From the cell containing the given text, extract its center point as (x, y) coordinate. 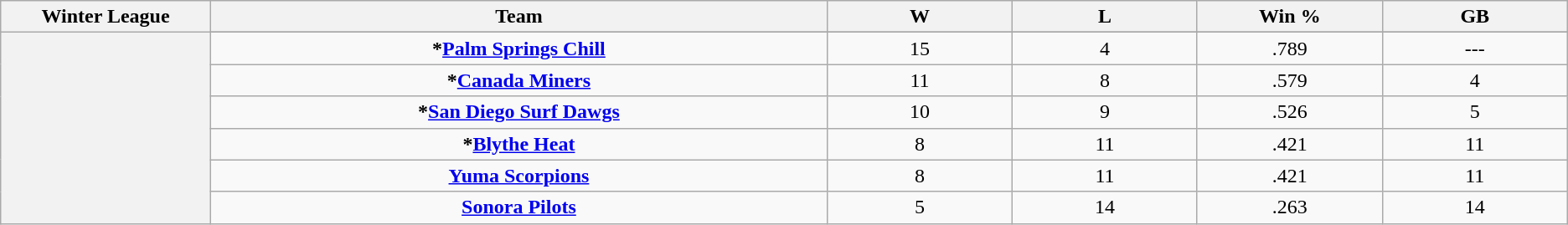
W (920, 17)
Winter League (106, 17)
10 (920, 112)
Yuma Scorpions (518, 176)
*Palm Springs Chill (518, 49)
9 (1106, 112)
.526 (1290, 112)
15 (920, 49)
.579 (1290, 80)
*San Diego Surf Dawgs (518, 112)
Sonora Pilots (518, 207)
.789 (1290, 49)
.263 (1290, 207)
*Blythe Heat (518, 144)
Team (518, 17)
--- (1474, 49)
GB (1474, 17)
*Canada Miners (518, 80)
Win % (1290, 17)
L (1106, 17)
